Scan for the cell matching the given text and deliver its [x, y] coordinate at center. 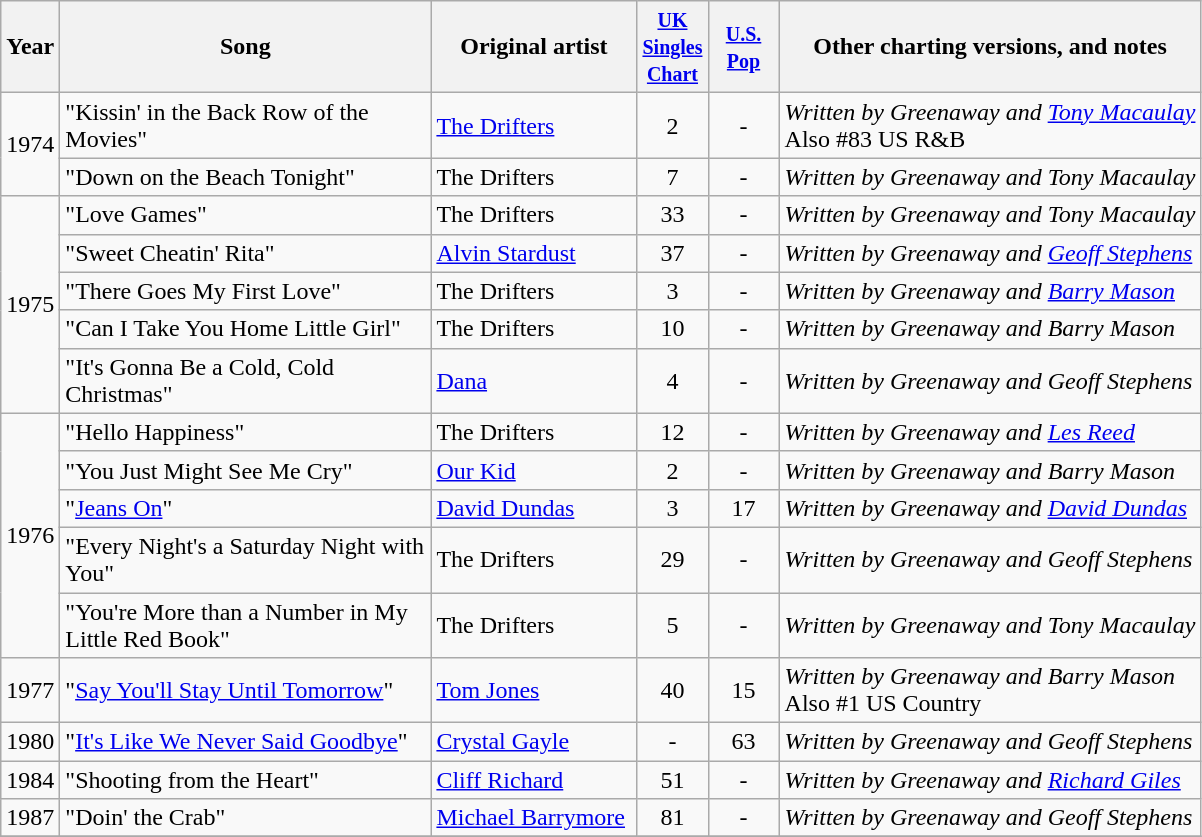
"Down on the Beach Tonight" [246, 177]
Other charting versions, and notes [990, 47]
Song [246, 47]
5 [672, 624]
"Can I Take You Home Little Girl" [246, 329]
63 [744, 742]
"Shooting from the Heart" [246, 780]
81 [672, 818]
Tom Jones [534, 690]
51 [672, 780]
Year [30, 47]
37 [672, 253]
"Jeans On" [246, 508]
Dana [534, 380]
1975 [30, 304]
1976 [30, 535]
Cliff Richard [534, 780]
"Say You'll Stay Until Tomorrow" [246, 690]
4 [672, 380]
U.S. Pop [744, 47]
"Love Games" [246, 215]
1987 [30, 818]
29 [672, 560]
Written by Greenaway and Les Reed [990, 432]
17 [744, 508]
"Hello Happiness" [246, 432]
"Doin' the Crab" [246, 818]
7 [672, 177]
"Kissin' in the Back Row of the Movies" [246, 126]
Written by Greenaway and David Dundas [990, 508]
10 [672, 329]
Written by Greenaway and Tony MacaulayAlso #83 US R&B [990, 126]
Alvin Stardust [534, 253]
Crystal Gayle [534, 742]
1980 [30, 742]
Original artist [534, 47]
Our Kid [534, 470]
David Dundas [534, 508]
"It's Gonna Be a Cold, Cold Christmas" [246, 380]
15 [744, 690]
1974 [30, 144]
UK Singles Chart [672, 47]
Michael Barrymore [534, 818]
Written by Greenaway and Barry MasonAlso #1 US Country [990, 690]
33 [672, 215]
"You Just Might See Me Cry" [246, 470]
Written by Greenaway and Richard Giles [990, 780]
1984 [30, 780]
"Every Night's a Saturday Night with You" [246, 560]
40 [672, 690]
"It's Like We Never Said Goodbye" [246, 742]
"You're More than a Number in My Little Red Book" [246, 624]
"Sweet Cheatin' Rita" [246, 253]
"There Goes My First Love" [246, 291]
1977 [30, 690]
12 [672, 432]
